Search for the cell housing the specified text and yield its (x, y) center coordinate. 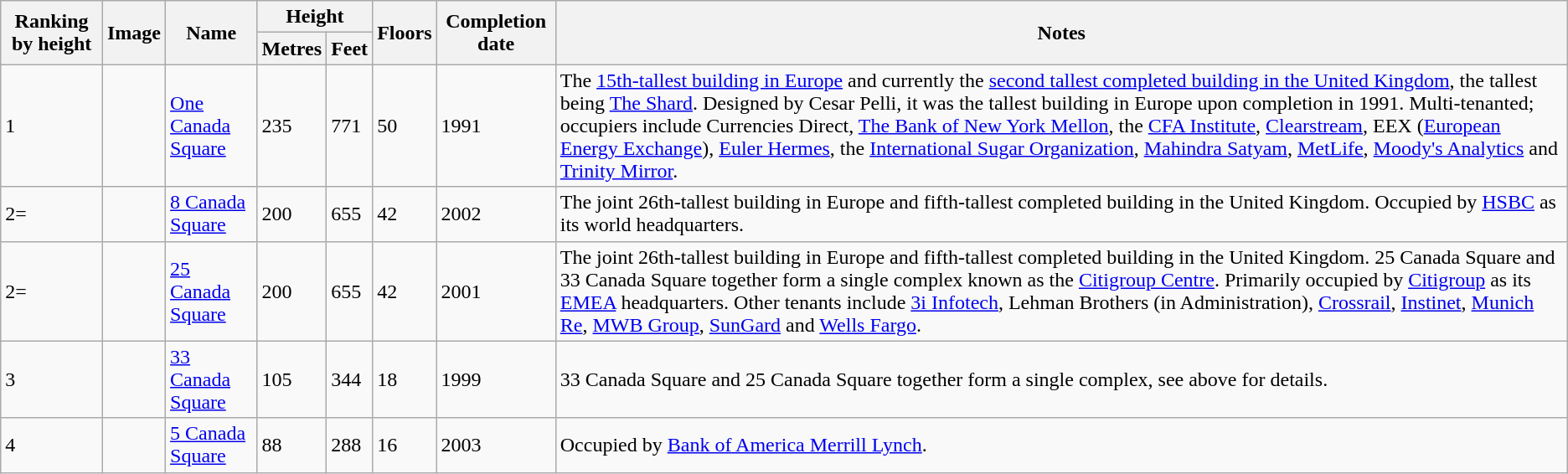
88 (291, 446)
16 (405, 446)
One Canada Square (212, 126)
Occupied by Bank of America Merrill Lynch. (1061, 446)
18 (405, 379)
344 (350, 379)
33 Canada Square and 25 Canada Square together form a single complex, see above for details. (1061, 379)
Feet (350, 49)
4 (52, 446)
Name (212, 33)
Notes (1061, 33)
Metres (291, 49)
771 (350, 126)
Image (134, 33)
5 Canada Square (212, 446)
Completion date (496, 33)
2003 (496, 446)
1 (52, 126)
288 (350, 446)
25 Canada Square (212, 291)
Ranking by height (52, 33)
Height (315, 17)
33 Canada Square (212, 379)
Floors (405, 33)
The joint 26th-tallest building in Europe and fifth-tallest completed building in the United Kingdom. Occupied by HSBC as its world headquarters. (1061, 214)
105 (291, 379)
1991 (496, 126)
2001 (496, 291)
1999 (496, 379)
50 (405, 126)
2002 (496, 214)
8 Canada Square (212, 214)
3 (52, 379)
235 (291, 126)
